Extract the (x, y) coordinate from the center of the cell holding the provided text.  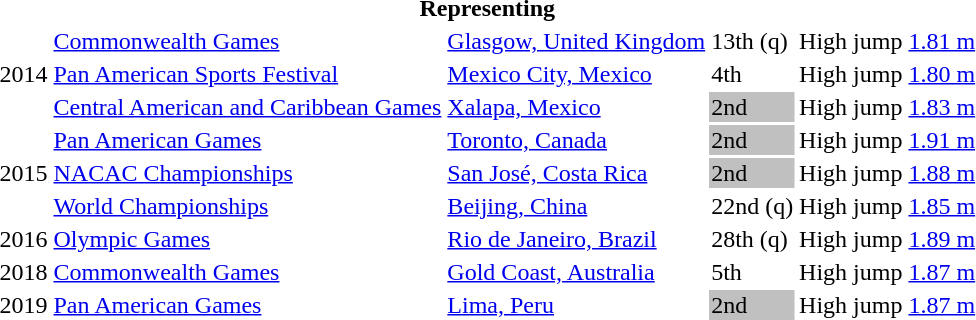
Beijing, China (576, 206)
Lima, Peru (576, 305)
Pan American Sports Festival (248, 74)
NACAC Championships (248, 173)
Olympic Games (248, 239)
22nd (q) (752, 206)
28th (q) (752, 239)
World Championships (248, 206)
5th (752, 272)
Central American and Caribbean Games (248, 107)
Mexico City, Mexico (576, 74)
Toronto, Canada (576, 140)
Rio de Janeiro, Brazil (576, 239)
Glasgow, United Kingdom (576, 41)
13th (q) (752, 41)
San José, Costa Rica (576, 173)
4th (752, 74)
Gold Coast, Australia (576, 272)
Xalapa, Mexico (576, 107)
